Determine the [x, y] coordinate at the center of the cell enclosing the given text.  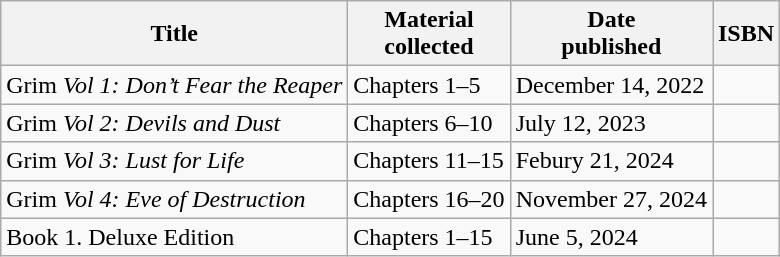
Grim Vol 4: Eve of Destruction [174, 199]
November 27, 2024 [611, 199]
Title [174, 34]
Chapters 6–10 [429, 123]
Chapters 11–15 [429, 161]
June 5, 2024 [611, 237]
Materialcollected [429, 34]
Grim Vol 1: Don’t Fear the Reaper [174, 85]
Grim Vol 2: Devils and Dust [174, 123]
ISBN [746, 34]
Datepublished [611, 34]
Book 1. Deluxe Edition [174, 237]
Febury 21, 2024 [611, 161]
Chapters 16–20 [429, 199]
Chapters 1–5 [429, 85]
Grim Vol 3: Lust for Life [174, 161]
Chapters 1–15 [429, 237]
December 14, 2022 [611, 85]
July 12, 2023 [611, 123]
